For the text-containing cell, return its midpoint in [x, y] coordinate format. 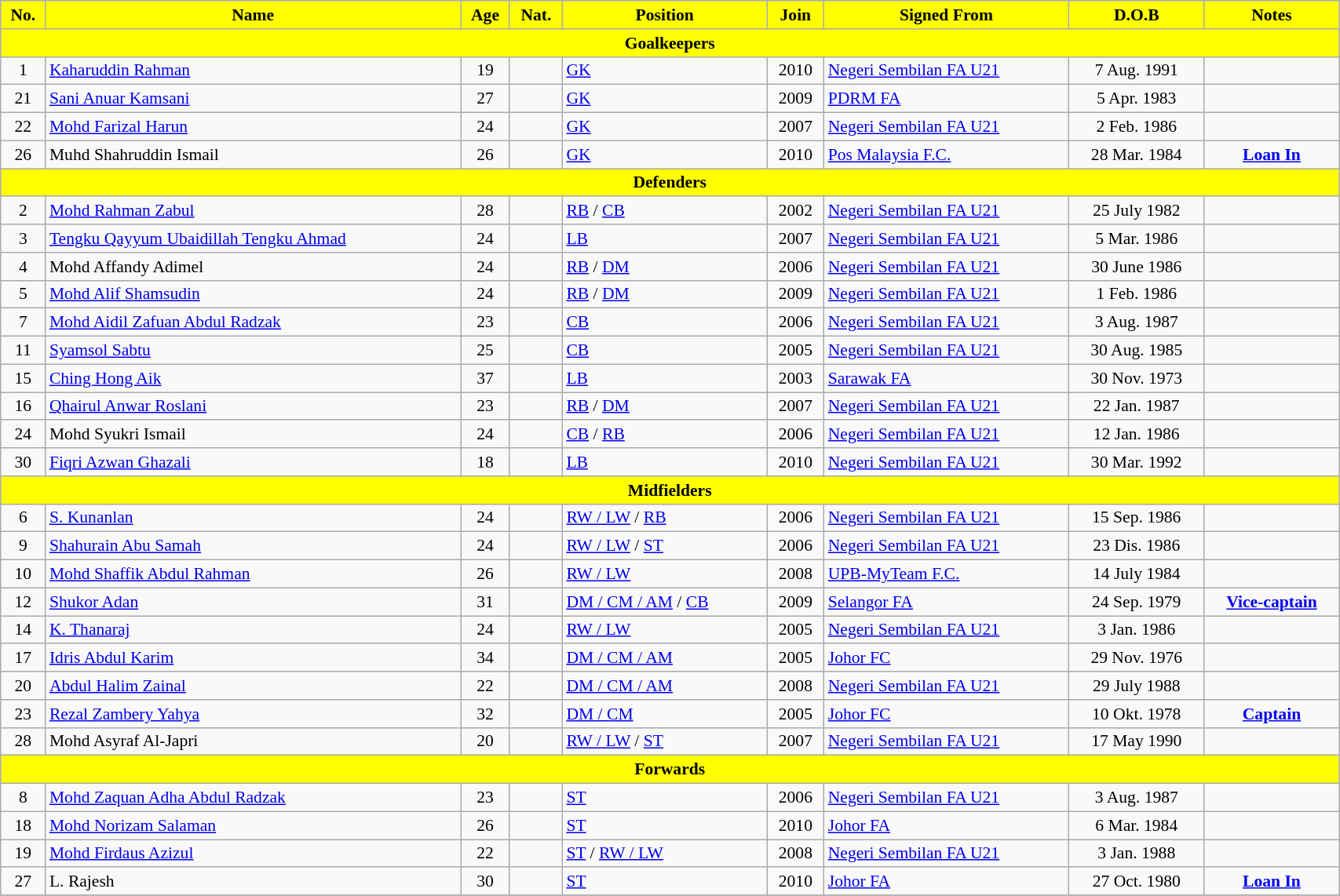
5 Apr. 1983 [1137, 99]
17 May 1990 [1137, 741]
K. Thanaraj [253, 630]
1 Feb. 1986 [1137, 294]
Mohd Asyraf Al-Japri [253, 741]
27 Oct. 1980 [1137, 882]
15 Sep. 1986 [1137, 518]
CB / RB [664, 435]
23 Dis. 1986 [1137, 546]
Syamsol Sabtu [253, 351]
30 Mar. 1992 [1137, 462]
Mohd Shaffik Abdul Rahman [253, 574]
3 Jan. 1988 [1137, 854]
UPB-MyTeam F.C. [947, 574]
Fiqri Azwan Ghazali [253, 462]
29 Nov. 1976 [1137, 658]
No. [24, 15]
6 Mar. 1984 [1137, 825]
1 [24, 71]
RW / LW / RB [664, 518]
24 Sep. 1979 [1137, 602]
Shahurain Abu Samah [253, 546]
2 Feb. 1986 [1137, 127]
30 June 1986 [1137, 267]
RB / CB [664, 211]
34 [485, 658]
30 Aug. 1985 [1137, 351]
S. Kunanlan [253, 518]
Abdul Halim Zainal [253, 686]
Age [485, 15]
Name [253, 15]
Mohd Affandy Adimel [253, 267]
17 [24, 658]
L. Rajesh [253, 882]
Sani Anuar Kamsani [253, 99]
Defenders [670, 183]
22 Jan. 1987 [1137, 406]
16 [24, 406]
Goalkeepers [670, 43]
2 [24, 211]
ST / RW / LW [664, 854]
28 Mar. 1984 [1137, 155]
25 [485, 351]
5 [24, 294]
Pos Malaysia F.C. [947, 155]
DM / CM [664, 714]
Nat. [535, 15]
14 [24, 630]
Kaharuddin Rahman [253, 71]
Shukor Adan [253, 602]
Mohd Syukri Ismail [253, 435]
3 [24, 239]
2002 [796, 211]
6 [24, 518]
Tengku Qayyum Ubaidillah Tengku Ahmad [253, 239]
Idris Abdul Karim [253, 658]
14 July 1984 [1137, 574]
Mohd Farizal Harun [253, 127]
Mohd Norizam Salaman [253, 825]
7 [24, 322]
Ching Hong Aik [253, 378]
10 Okt. 1978 [1137, 714]
25 July 1982 [1137, 211]
Forwards [670, 770]
DM / CM / AM / CB [664, 602]
29 July 1988 [1137, 686]
21 [24, 99]
PDRM FA [947, 99]
32 [485, 714]
3 Jan. 1986 [1137, 630]
30 Nov. 1973 [1137, 378]
11 [24, 351]
Sarawak FA [947, 378]
Rezal Zambery Yahya [253, 714]
Signed From [947, 15]
Mohd Zaquan Adha Abdul Radzak [253, 798]
37 [485, 378]
Mohd Rahman Zabul [253, 211]
Muhd Shahruddin Ismail [253, 155]
Selangor FA [947, 602]
Join [796, 15]
8 [24, 798]
Position [664, 15]
15 [24, 378]
5 Mar. 1986 [1137, 239]
10 [24, 574]
Mohd Alif Shamsudin [253, 294]
Mohd Aidil Zafuan Abdul Radzak [253, 322]
Mohd Firdaus Azizul [253, 854]
12 Jan. 1986 [1137, 435]
Qhairul Anwar Roslani [253, 406]
12 [24, 602]
Midfielders [670, 490]
31 [485, 602]
Notes [1272, 15]
D.O.B [1137, 15]
7 Aug. 1991 [1137, 71]
Vice-captain [1272, 602]
Captain [1272, 714]
2003 [796, 378]
9 [24, 546]
4 [24, 267]
